Find where the given text appears and provide that cell's center as [x, y] coordinate. 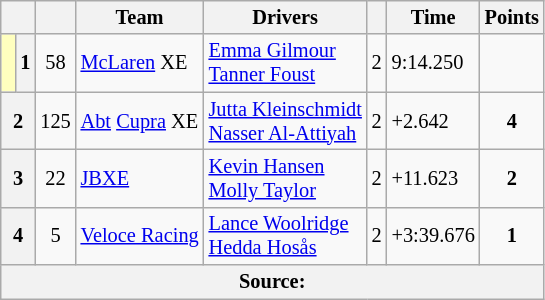
+11.623 [434, 178]
JBXE [140, 178]
9:14.250 [434, 63]
Time [434, 17]
Kevin Hansen Molly Taylor [286, 178]
Points [512, 17]
Veloce Racing [140, 236]
Team [140, 17]
Lance Woolridge Hedda Hosås [286, 236]
5 [55, 236]
3 [18, 178]
+3:39.676 [434, 236]
McLaren XE [140, 63]
58 [55, 63]
Jutta Kleinschmidt Nasser Al-Attiyah [286, 121]
125 [55, 121]
Drivers [286, 17]
+2.642 [434, 121]
Source: [272, 282]
Abt Cupra XE [140, 121]
22 [55, 178]
Emma Gilmour Tanner Foust [286, 63]
